Find where the given text appears and provide that cell's center as [X, Y] coordinate. 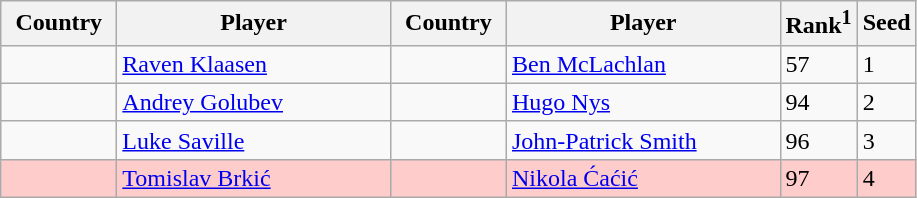
Nikola Ćaćić [643, 178]
Tomislav Brkić [254, 178]
Rank1 [818, 24]
Ben McLachlan [643, 64]
1 [886, 64]
2 [886, 102]
3 [886, 140]
94 [818, 102]
Hugo Nys [643, 102]
4 [886, 178]
Luke Saville [254, 140]
John-Patrick Smith [643, 140]
Raven Klaasen [254, 64]
96 [818, 140]
97 [818, 178]
57 [818, 64]
Seed [886, 24]
Andrey Golubev [254, 102]
